Capture the cell that displays the provided text and extract its [x, y] central coordinate. 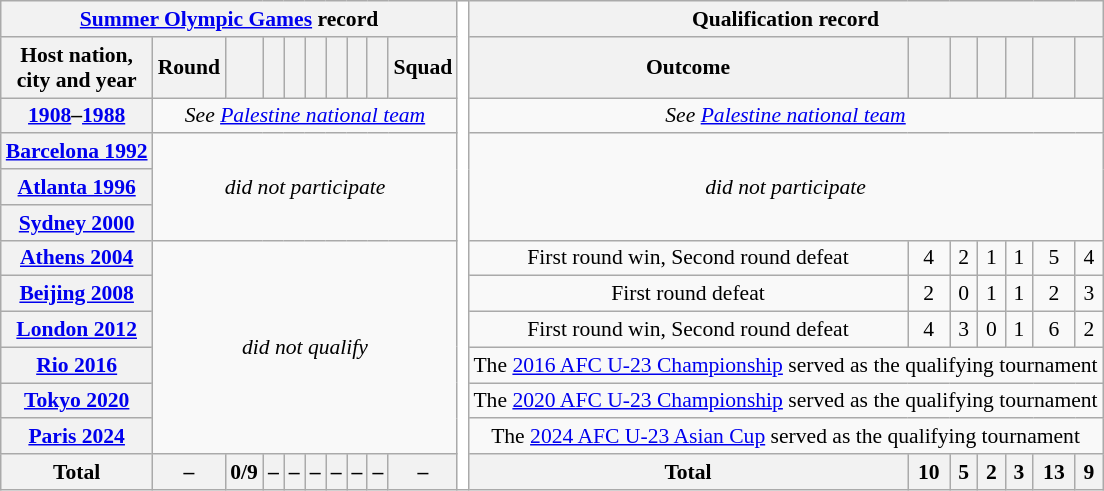
Atlanta 1996 [77, 187]
Qualification record [785, 19]
The 2024 AFC U-23 Asian Cup served as the qualifying tournament [785, 437]
London 2012 [77, 330]
Squad [422, 68]
Barcelona 1992 [77, 152]
Rio 2016 [77, 365]
Athens 2004 [77, 258]
Beijing 2008 [77, 294]
10 [929, 472]
0/9 [244, 472]
Outcome [688, 68]
Round [190, 68]
The 2016 AFC U-23 Championship served as the qualifying tournament [785, 365]
6 [1054, 330]
Tokyo 2020 [77, 401]
1908–1988 [77, 116]
Host nation,city and year [77, 68]
Sydney 2000 [77, 223]
did not qualify [306, 347]
Summer Olympic Games record [230, 19]
Paris 2024 [77, 437]
The 2020 AFC U-23 Championship served as the qualifying tournament [785, 401]
First round defeat [688, 294]
9 [1089, 472]
13 [1054, 472]
